Capture the cell that displays the provided text and extract its (X, Y) central coordinate. 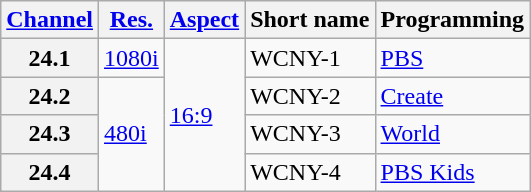
24.1 (50, 58)
Short name (310, 20)
480i (132, 134)
PBS (452, 58)
WCNY-2 (310, 96)
Res. (132, 20)
16:9 (204, 115)
World (452, 134)
Programming (452, 20)
WCNY-4 (310, 172)
PBS Kids (452, 172)
Aspect (204, 20)
1080i (132, 58)
Create (452, 96)
Channel (50, 20)
24.4 (50, 172)
WCNY-1 (310, 58)
24.2 (50, 96)
WCNY-3 (310, 134)
24.3 (50, 134)
